Extract the (X, Y) coordinate from the center of the cell holding the provided text.  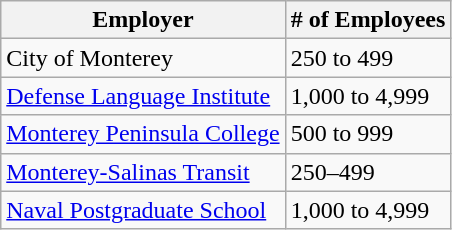
Employer (143, 20)
City of Monterey (143, 58)
250 to 499 (368, 58)
Monterey Peninsula College (143, 134)
# of Employees (368, 20)
500 to 999 (368, 134)
Naval Postgraduate School (143, 210)
250–499 (368, 172)
Defense Language Institute (143, 96)
Monterey-Salinas Transit (143, 172)
